Locate the cell with the specified text and output its [X, Y] center coordinate. 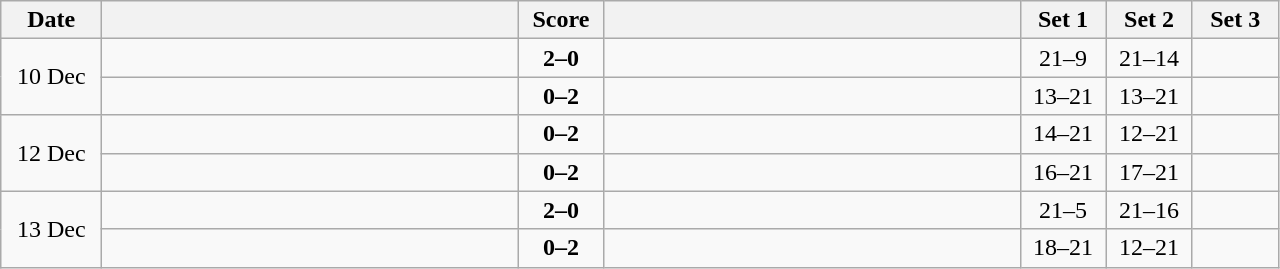
12 Dec [52, 153]
10 Dec [52, 77]
Set 1 [1063, 20]
18–21 [1063, 248]
Set 2 [1149, 20]
16–21 [1063, 172]
21–14 [1149, 58]
Set 3 [1235, 20]
14–21 [1063, 134]
Score [561, 20]
21–5 [1063, 210]
13 Dec [52, 229]
21–9 [1063, 58]
21–16 [1149, 210]
Date [52, 20]
17–21 [1149, 172]
